Detect which cell encompasses the target text, then output its [x, y] center coordinate. 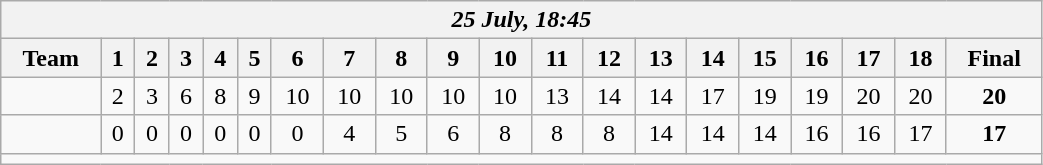
15 [765, 58]
7 [349, 58]
11 [557, 58]
18 [920, 58]
25 July, 18:45 [522, 20]
Final [994, 58]
12 [609, 58]
Team [51, 58]
1 [118, 58]
